Identify which cell holds the provided text, then report its (x, y) central coordinate. 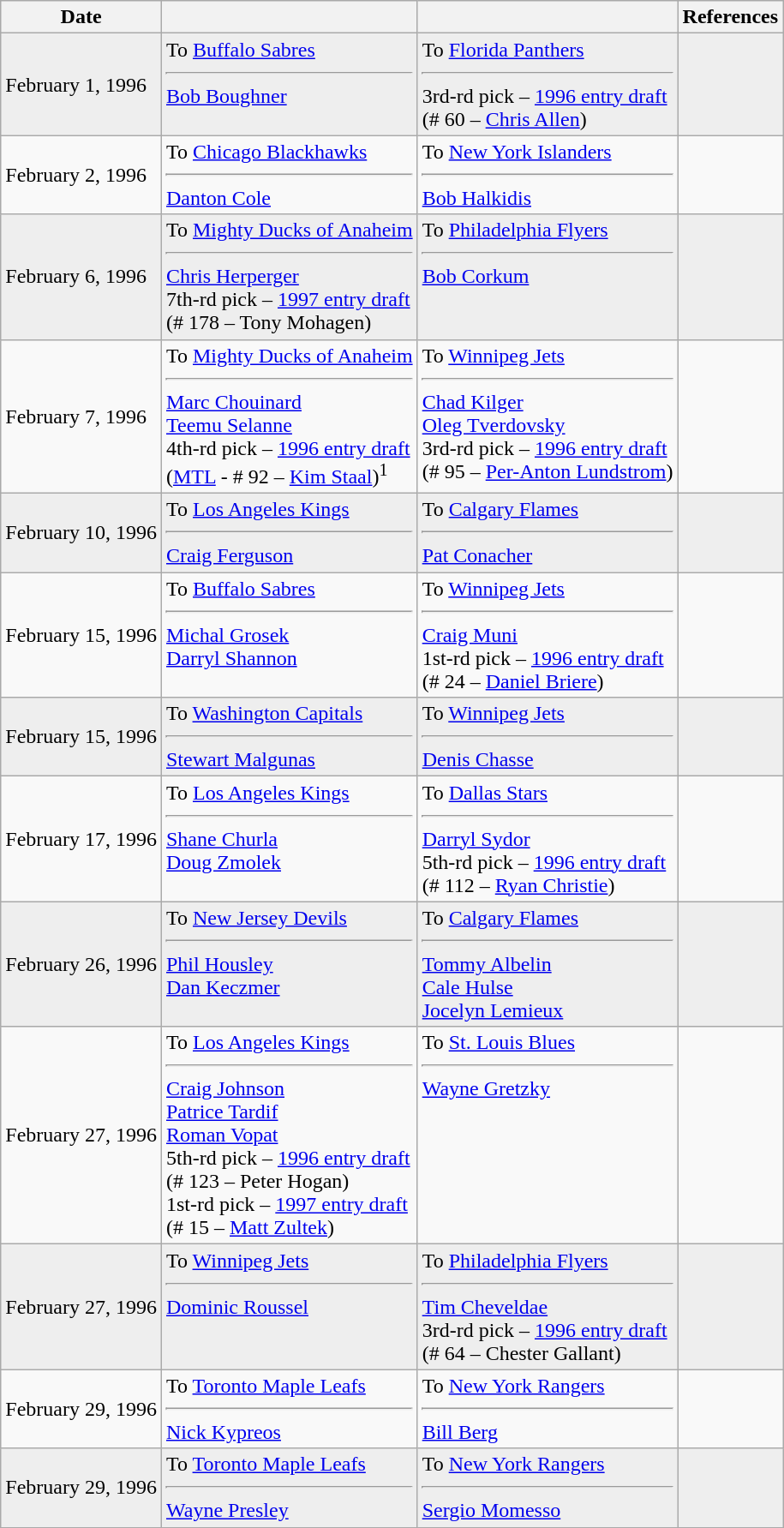
To Winnipeg JetsChad KilgerOleg Tverdovsky3rd-rd pick – 1996 entry draft(# 95 – Per-Anton Lundstrom) (548, 416)
To Buffalo SabresBob Boughner (290, 84)
To Washington CapitalsStewart Malgunas (290, 737)
To Los Angeles KingsCraig Ferguson (290, 533)
To Calgary FlamesTommy AlbelinCale HulseJocelyn Lemieux (548, 964)
To Los Angeles KingsShane ChurlaDoug Zmolek (290, 839)
To Florida Panthers3rd-rd pick – 1996 entry draft(# 60 – Chris Allen) (548, 84)
To St. Louis BluesWayne Gretzky (548, 1136)
To Philadelphia FlyersTim Cheveldae3rd-rd pick – 1996 entry draft(# 64 – Chester Gallant) (548, 1307)
To New York RangersSergio Momesso (548, 1488)
To Philadelphia FlyersBob Corkum (548, 277)
To Mighty Ducks of AnaheimMarc ChouinardTeemu Selanne4th-rd pick – 1996 entry draft(MTL - # 92 – Kim Staal)1 (290, 416)
February 1, 1996 (81, 84)
To Toronto Maple LeafsWayne Presley (290, 1488)
February 10, 1996 (81, 533)
To Buffalo SabresMichal GrosekDarryl Shannon (290, 635)
To Chicago BlackhawksDanton Cole (290, 175)
February 6, 1996 (81, 277)
To New York IslandersBob Halkidis (548, 175)
February 7, 1996 (81, 416)
Date (81, 17)
February 2, 1996 (81, 175)
February 26, 1996 (81, 964)
References (730, 17)
To Winnipeg JetsDominic Roussel (290, 1307)
To New Jersey DevilsPhil HousleyDan Keczmer (290, 964)
To Mighty Ducks of AnaheimChris Herperger7th-rd pick – 1997 entry draft(# 178 – Tony Mohagen) (290, 277)
To Winnipeg JetsCraig Muni1st-rd pick – 1996 entry draft(# 24 – Daniel Briere) (548, 635)
To Calgary FlamesPat Conacher (548, 533)
To Dallas StarsDarryl Sydor5th-rd pick – 1996 entry draft(# 112 – Ryan Christie) (548, 839)
To Winnipeg JetsDenis Chasse (548, 737)
To Toronto Maple LeafsNick Kypreos (290, 1409)
To New York RangersBill Berg (548, 1409)
February 17, 1996 (81, 839)
